Provide the [x, y] coordinate of the cell's center where the given text is located.  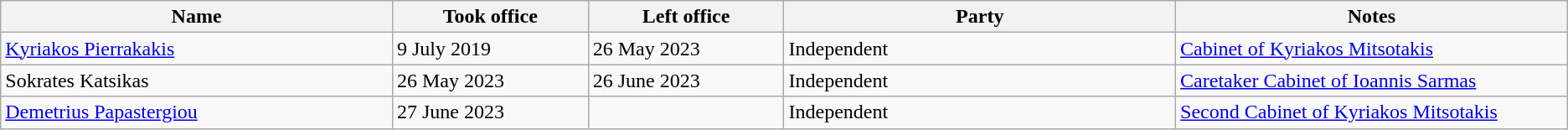
9 July 2019 [490, 49]
Notes [1372, 17]
Cabinet of Kyriakos Mitsotakis [1372, 49]
Party [980, 17]
Caretaker Cabinet of Ioannis Sarmas [1372, 81]
Second Cabinet of Kyriakos Mitsotakis [1372, 112]
27 June 2023 [490, 112]
26 Μay 2023 [686, 49]
Demetrius Papastergiou [197, 112]
Kyriakos Pierrakakis [197, 49]
26 May 2023 [490, 81]
Took office [490, 17]
Sokrates Katsikas [197, 81]
Left office [686, 17]
26 June 2023 [686, 81]
Name [197, 17]
